Pinpoint the cell where the given text exists, returning its (X, Y) midpoint coordinate. 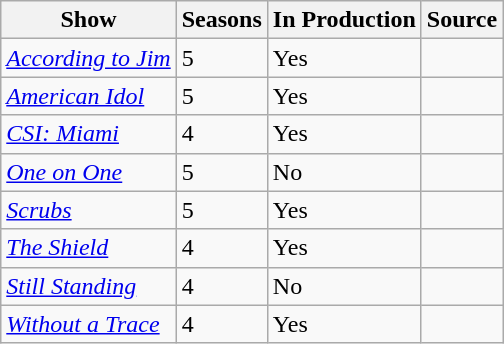
According to Jim (88, 58)
Show (88, 20)
One on One (88, 172)
American Idol (88, 96)
Source (462, 20)
The Shield (88, 248)
Seasons (222, 20)
In Production (344, 20)
Without a Trace (88, 324)
Still Standing (88, 286)
CSI: Miami (88, 134)
Scrubs (88, 210)
